From the cell containing the given text, extract its center point as [X, Y] coordinate. 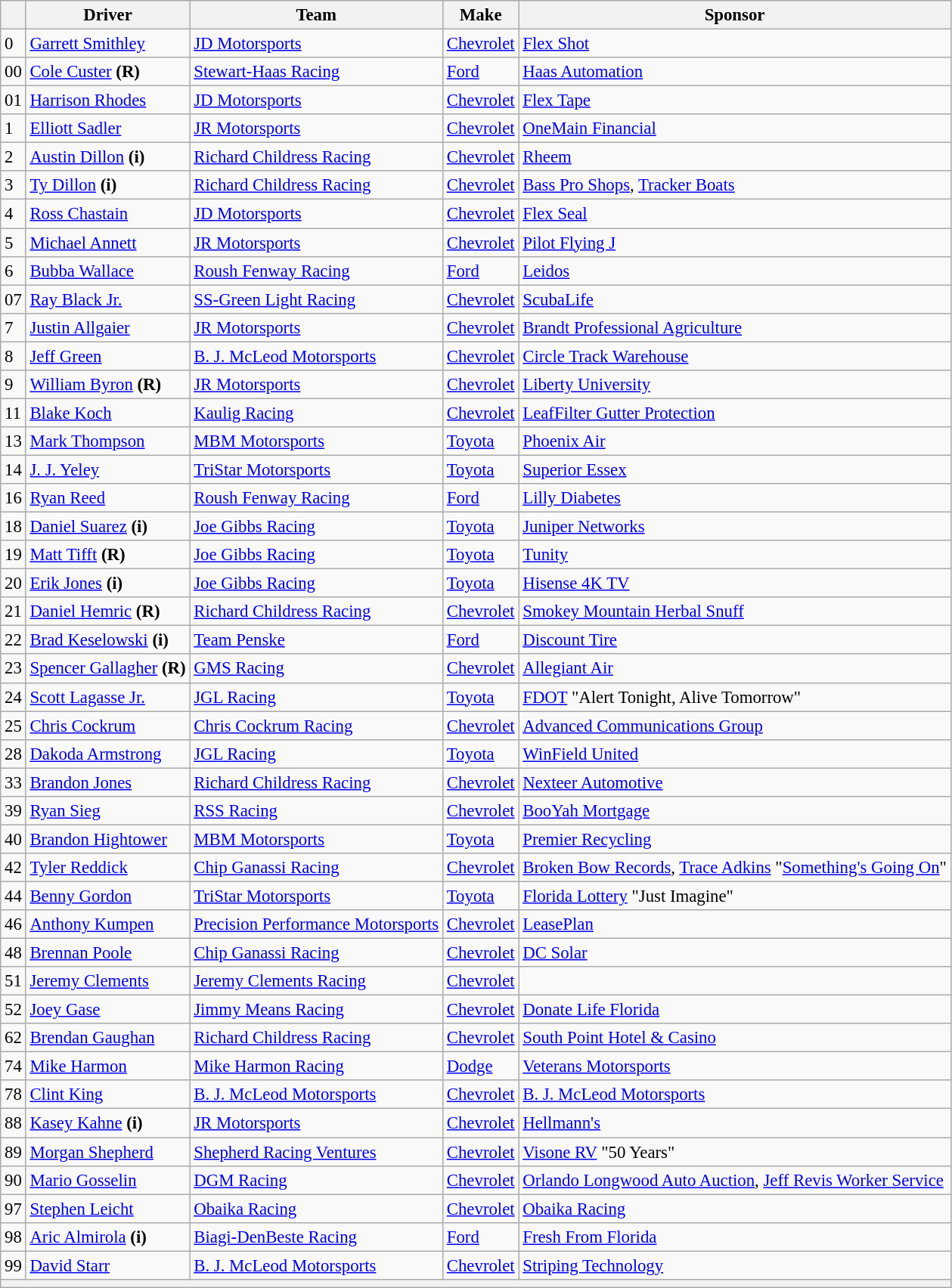
Brendan Gaughan [107, 1038]
Kasey Kahne (i) [107, 1123]
Brad Keselowski (i) [107, 640]
8 [14, 356]
Visone RV "50 Years" [735, 1152]
Juniper Networks [735, 527]
Joey Gase [107, 1010]
7 [14, 327]
Driver [107, 15]
28 [14, 754]
44 [14, 896]
Mark Thompson [107, 441]
RSS Racing [316, 811]
Hisense 4K TV [735, 584]
Team [316, 15]
Liberty University [735, 385]
Superior Essex [735, 469]
20 [14, 584]
52 [14, 1010]
Ty Dillon (i) [107, 185]
Jeremy Clements [107, 981]
Phoenix Air [735, 441]
Justin Allgaier [107, 327]
90 [14, 1180]
Dodge [480, 1067]
Orlando Longwood Auto Auction, Jeff Revis Worker Service [735, 1180]
Make [480, 15]
Kaulig Racing [316, 413]
LeafFilter Gutter Protection [735, 413]
39 [14, 811]
19 [14, 555]
Stewart-Haas Racing [316, 72]
Advanced Communications Group [735, 726]
Flex Seal [735, 214]
25 [14, 726]
40 [14, 839]
Broken Bow Records, Trace Adkins "Something's Going On" [735, 868]
Flex Tape [735, 101]
Daniel Hemric (R) [107, 611]
WinField United [735, 754]
98 [14, 1237]
Bass Pro Shops, Tracker Boats [735, 185]
Pilot Flying J [735, 243]
Flex Shot [735, 44]
00 [14, 72]
13 [14, 441]
Mario Gosselin [107, 1180]
Rheem [735, 157]
Chris Cockrum Racing [316, 726]
01 [14, 101]
14 [14, 469]
3 [14, 185]
DGM Racing [316, 1180]
Precision Performance Motorsports [316, 924]
4 [14, 214]
J. J. Yeley [107, 469]
Mike Harmon [107, 1067]
Shepherd Racing Ventures [316, 1152]
11 [14, 413]
GMS Racing [316, 669]
Chris Cockrum [107, 726]
Brennan Poole [107, 953]
6 [14, 271]
Aric Almirola (i) [107, 1237]
Daniel Suarez (i) [107, 527]
Jeremy Clements Racing [316, 981]
Florida Lottery "Just Imagine" [735, 896]
Circle Track Warehouse [735, 356]
Harrison Rhodes [107, 101]
Discount Tire [735, 640]
Dakoda Armstrong [107, 754]
Erik Jones (i) [107, 584]
DC Solar [735, 953]
9 [14, 385]
Stephen Leicht [107, 1209]
33 [14, 782]
William Byron (R) [107, 385]
Allegiant Air [735, 669]
2 [14, 157]
48 [14, 953]
Brandon Jones [107, 782]
Premier Recycling [735, 839]
97 [14, 1209]
Garrett Smithley [107, 44]
18 [14, 527]
Striping Technology [735, 1265]
Benny Gordon [107, 896]
BooYah Mortgage [735, 811]
Blake Koch [107, 413]
51 [14, 981]
David Starr [107, 1265]
21 [14, 611]
Sponsor [735, 15]
88 [14, 1123]
42 [14, 868]
16 [14, 498]
78 [14, 1095]
Jeff Green [107, 356]
24 [14, 697]
Team Penske [316, 640]
Ross Chastain [107, 214]
Brandt Professional Agriculture [735, 327]
Elliott Sadler [107, 128]
Nexteer Automotive [735, 782]
Cole Custer (R) [107, 72]
74 [14, 1067]
Smokey Mountain Herbal Snuff [735, 611]
FDOT "Alert Tonight, Alive Tomorrow" [735, 697]
Jimmy Means Racing [316, 1010]
Biagi-DenBeste Racing [316, 1237]
South Point Hotel & Casino [735, 1038]
62 [14, 1038]
Clint King [107, 1095]
Bubba Wallace [107, 271]
Anthony Kumpen [107, 924]
Ryan Reed [107, 498]
Morgan Shepherd [107, 1152]
46 [14, 924]
23 [14, 669]
Tyler Reddick [107, 868]
Brandon Hightower [107, 839]
Tunity [735, 555]
22 [14, 640]
Michael Annett [107, 243]
ScubaLife [735, 299]
Austin Dillon (i) [107, 157]
Veterans Motorsports [735, 1067]
1 [14, 128]
Matt Tifft (R) [107, 555]
Spencer Gallagher (R) [107, 669]
SS-Green Light Racing [316, 299]
5 [14, 243]
89 [14, 1152]
Mike Harmon Racing [316, 1067]
Leidos [735, 271]
Hellmann's [735, 1123]
LeasePlan [735, 924]
Lilly Diabetes [735, 498]
Ray Black Jr. [107, 299]
Ryan Sieg [107, 811]
Donate Life Florida [735, 1010]
Scott Lagasse Jr. [107, 697]
99 [14, 1265]
07 [14, 299]
0 [14, 44]
OneMain Financial [735, 128]
Fresh From Florida [735, 1237]
Haas Automation [735, 72]
